Search for the cell housing the specified text and yield its (x, y) center coordinate. 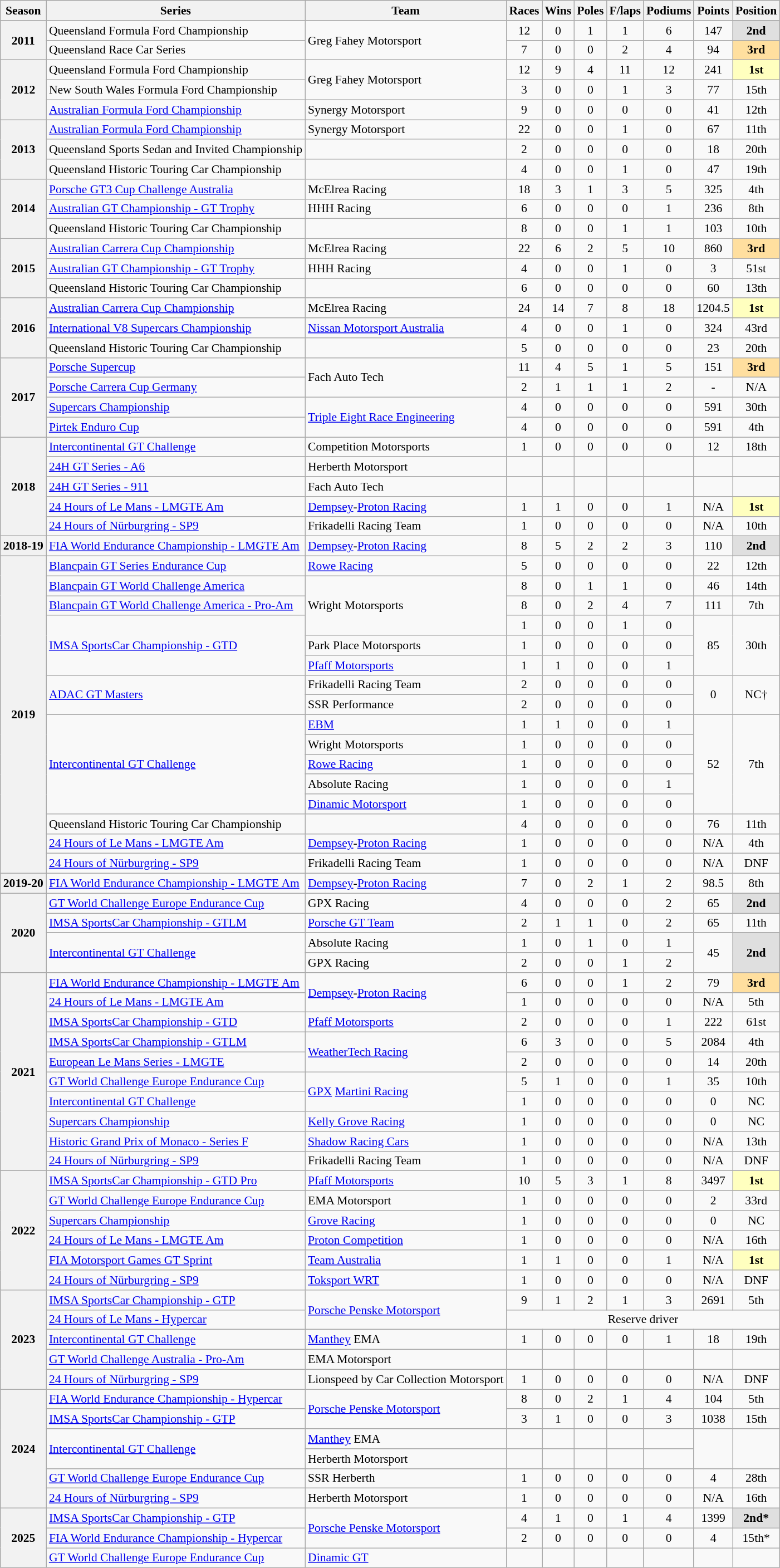
Reserve driver (642, 1320)
2016 (23, 329)
European Le Mans Series - LMGTE (176, 1062)
1399 (713, 1518)
Blancpain GT Series Endurance Cup (176, 566)
52 (713, 765)
2015 (23, 268)
2011 (23, 40)
IMSA SportsCar Championship - GTD Pro (176, 1181)
Points (713, 11)
324 (713, 328)
24H GT Series - A6 (176, 467)
24 (524, 308)
2023 (23, 1340)
241 (713, 70)
85 (713, 646)
147 (713, 31)
Historic Grand Prix of Monaco - Series F (176, 1141)
2084 (713, 1042)
Grove Racing (405, 1221)
Position (756, 11)
110 (713, 546)
Queensland Race Car Series (176, 50)
104 (713, 1399)
International V8 Supercars Championship (176, 328)
2014 (23, 209)
Pirtek Enduro Cup (176, 427)
Blancpain GT World Challenge America (176, 586)
14th (756, 586)
3497 (713, 1181)
GT World Challenge Australia - Pro-Am (176, 1360)
222 (713, 1022)
Dinamic Motorsport (405, 804)
Toksport WRT (405, 1280)
46 (713, 586)
Porsche GT3 Cup Challenge Australia (176, 189)
NC† (756, 695)
111 (713, 606)
SSR Herberth (405, 1478)
2025 (23, 1538)
2020 (23, 933)
2017 (23, 397)
Porsche Supercup (176, 367)
SSR Performance (405, 705)
24H GT Series - 911 (176, 487)
33rd (756, 1201)
Team Australia (405, 1261)
94 (713, 50)
28th (756, 1478)
103 (713, 229)
2022 (23, 1231)
76 (713, 824)
Competition Motorsports (405, 447)
ADAC GT Masters (176, 695)
Porsche GT Team (405, 923)
325 (713, 189)
45 (713, 953)
Park Place Motorsports (405, 645)
Triple Eight Race Engineering (405, 418)
Season (23, 11)
Races (524, 11)
2021 (23, 1072)
2024 (23, 1449)
Team (405, 11)
2018-19 (23, 546)
Nissan Motorsport Australia (405, 328)
2nd* (756, 1518)
Proton Competition (405, 1241)
FIA Motorsport Games GT Sprint (176, 1261)
151 (713, 367)
24 Hours of Le Mans - Hypercar (176, 1320)
1204.5 (713, 308)
1038 (713, 1419)
2013 (23, 149)
2012 (23, 90)
43rd (756, 328)
15th* (756, 1538)
77 (713, 90)
18th (756, 447)
23 (713, 348)
51st (756, 268)
2019 (23, 715)
WeatherTech Racing (405, 1052)
860 (713, 249)
98.5 (713, 884)
47 (713, 169)
- (713, 388)
67 (713, 130)
New South Wales Formula Ford Championship (176, 90)
Kelly Grove Racing (405, 1121)
Poles (590, 11)
Wins (558, 11)
79 (713, 983)
2691 (713, 1300)
2018 (23, 487)
Podiums (669, 11)
Queensland Sports Sedan and Invited Championship (176, 150)
236 (713, 209)
GPX Martini Racing (405, 1091)
61st (756, 1022)
60 (713, 288)
EBM (405, 725)
Blancpain GT World Challenge America - Pro-Am (176, 606)
Series (176, 11)
Lionspeed by Car Collection Motorsport (405, 1379)
F/laps (625, 11)
35 (713, 1082)
2019-20 (23, 884)
41 (713, 110)
Shadow Racing Cars (405, 1141)
Porsche Carrera Cup Germany (176, 388)
Dinamic GT (405, 1558)
